Return the (X, Y) coordinate for the center point of the cell that contains the specified text.  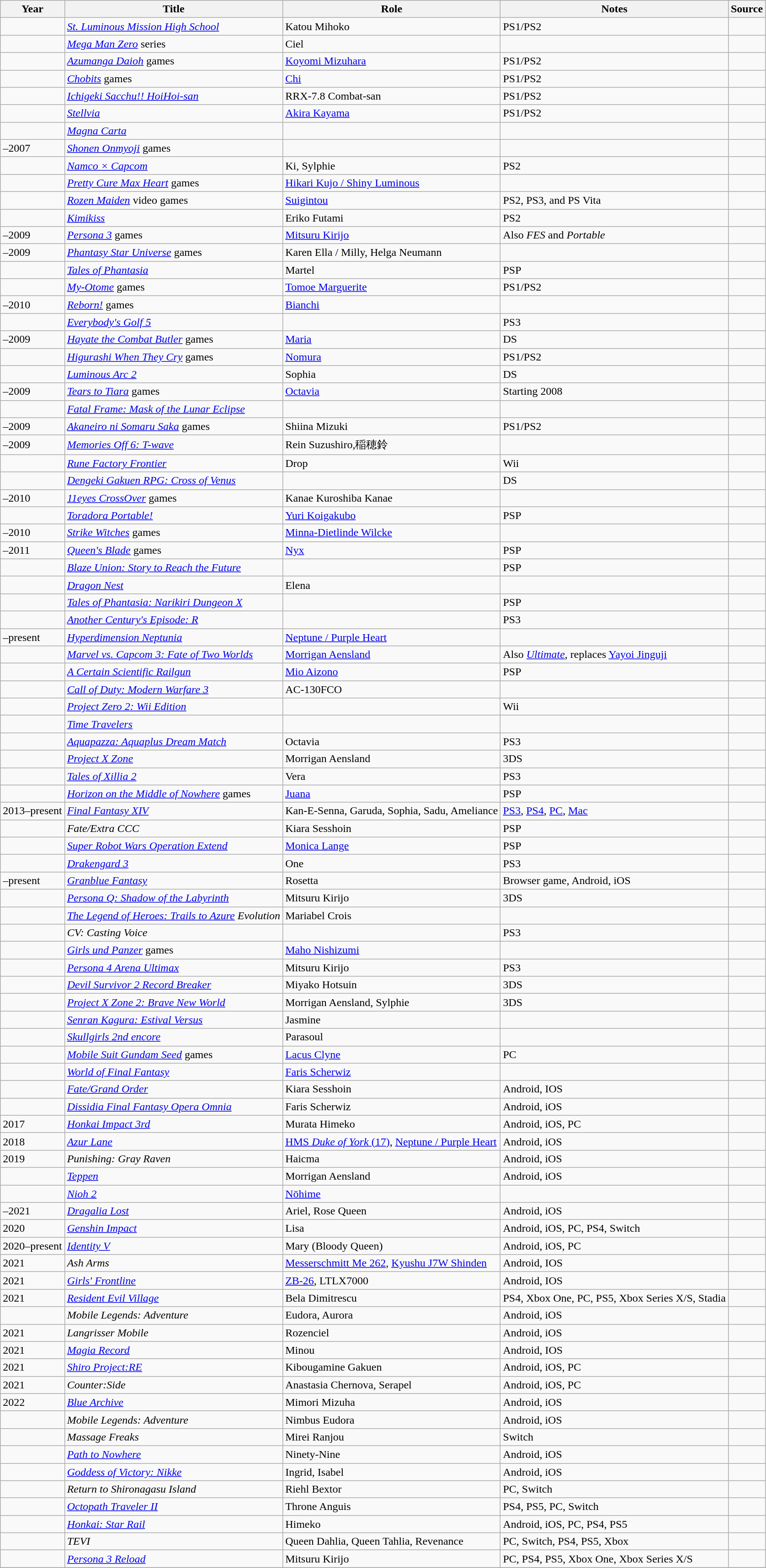
Starting 2008 (614, 392)
2018 (32, 1141)
2019 (32, 1159)
Project Zero 2: Wii Edition (174, 707)
Call of Duty: Modern Warfare 3 (174, 689)
Senran Kagura: Estival Versus (174, 1020)
Haicma (392, 1159)
Punishing: Gray Raven (174, 1159)
PS2, PS3, and PS Vita (614, 200)
Shonen Onmyoji games (174, 148)
Final Fantasy XIV (174, 811)
Genshin Impact (174, 1229)
Ariel, Rose Queen (392, 1211)
Tales of Xillia 2 (174, 776)
Magia Record (174, 1350)
Kan-E-Senna, Garuda, Sophia, Sadu, Ameliance (392, 811)
HMS Duke of York (17), Neptune / Purple Heart (392, 1141)
2017 (32, 1124)
Time Travelers (174, 724)
Monica Lange (392, 846)
Girls' Frontline (174, 1281)
Kimikiss (174, 218)
Switch (614, 1437)
PC, Switch, PS4, PS5, Xbox (614, 1542)
Kanae Kuroshiba Kanae (392, 498)
Shiina Mizuki (392, 426)
PS4, PS5, PC, Switch (614, 1507)
Martel (392, 270)
Hayate the Combat Butler games (174, 339)
Android, iOS, PC, PS4, PS5 (614, 1524)
Hikari Kujo / Shiny Luminous (392, 183)
Himeko (392, 1524)
Messerschmitt Me 262, Kyushu J7W Shinden (392, 1263)
Suigintou (392, 200)
–2007 (32, 148)
Namco × Capcom (174, 165)
Ingrid, Isabel (392, 1472)
Jasmine (392, 1020)
Memories Off 6: T-wave (174, 445)
Tears to Tiara games (174, 392)
2020 (32, 1229)
Mimori Mizuha (392, 1402)
Persona Q: Shadow of the Labyrinth (174, 898)
Counter:Side (174, 1385)
Luminous Arc 2 (174, 374)
Mary (Bloody Queen) (392, 1246)
Marvel vs. Capcom 3: Fate of Two Worlds (174, 655)
World of Final Fantasy (174, 1072)
Murata Himeko (392, 1124)
Chi (392, 79)
Ash Arms (174, 1263)
Stellvia (174, 113)
Ichigeki Sacchu!! HoiHoi-san (174, 96)
Persona 4 Arena Ultimax (174, 968)
Mio Aizono (392, 672)
Toradora Portable! (174, 515)
AC-130FCO (392, 689)
Fatal Frame: Mask of the Lunar Eclipse (174, 409)
Devil Survivor 2 Record Breaker (174, 985)
Anastasia Chernova, Serapel (392, 1385)
Rosetta (392, 880)
Azur Lane (174, 1141)
RRX-7.8 Combat-san (392, 96)
Horizon on the Middle of Nowhere games (174, 794)
11eyes CrossOver games (174, 498)
Yuri Koigakubo (392, 515)
Lisa (392, 1229)
Riehl Bextor (392, 1489)
Kibougamine Gakuen (392, 1367)
A Certain Scientific Railgun (174, 672)
Tales of Phantasia: Narikiri Dungeon X (174, 602)
Vera (392, 776)
Rune Factory Frontier (174, 463)
Minou (392, 1350)
Queen's Blade games (174, 550)
Skullgirls 2nd encore (174, 1037)
Browser game, Android, iOS (614, 880)
Nomura (392, 357)
Phantasy Star Universe games (174, 253)
Mariabel Crois (392, 915)
Lacus Clyne (392, 1054)
Mobile Suit Gundam Seed games (174, 1054)
Akaneiro ni Somaru Saka games (174, 426)
Eriko Futami (392, 218)
Return to Shironagasu Island (174, 1489)
2013–present (32, 811)
Super Robot Wars Operation Extend (174, 846)
Dengeki Gakuen RPG: Cross of Venus (174, 481)
Rein Suzushiro,稲穂鈴 (392, 445)
Project X Zone (174, 759)
Goddess of Victory: Nikke (174, 1472)
Nimbus Eudora (392, 1420)
Ninety-Nine (392, 1454)
Ki, Sylphie (392, 165)
Maria (392, 339)
One (392, 863)
Fate/Grand Order (174, 1089)
Eudora, Aurora (392, 1315)
2022 (32, 1402)
–2021 (32, 1211)
Octopath Traveler II (174, 1507)
Drop (392, 463)
Maho Nishizumi (392, 950)
My-Otome games (174, 287)
2020–present (32, 1246)
Granblue Fantasy (174, 880)
Fate/Extra CCC (174, 828)
PS4, Xbox One, PC, PS5, Xbox Series X/S, Stadia (614, 1298)
Girls und Panzer games (174, 950)
St. Luminous Mission High School (174, 26)
Nōhime (392, 1194)
Langrisser Mobile (174, 1333)
TEVI (174, 1542)
Juana (392, 794)
Title (174, 9)
Blaze Union: Story to Reach the Future (174, 567)
Blue Archive (174, 1402)
Notes (614, 9)
Parasoul (392, 1037)
Honkai: Star Rail (174, 1524)
Persona 3 Reload (174, 1559)
Persona 3 games (174, 235)
Reborn! games (174, 305)
PS3, PS4, PC, Mac (614, 811)
Sophia (392, 374)
PC (614, 1054)
Also Ultimate, replaces Yayoi Jinguji (614, 655)
Rozenciel (392, 1333)
Minna-Dietlinde Wilcke (392, 533)
Dragon Nest (174, 585)
Koyomi Mizuhara (392, 61)
PC, Switch (614, 1489)
PC, PS4, PS5, Xbox One, Xbox Series X/S (614, 1559)
Higurashi When They Cry games (174, 357)
Bianchi (392, 305)
Morrigan Aensland, Sylphie (392, 1002)
Everybody's Golf 5 (174, 322)
Another Century's Episode: R (174, 620)
Neptune / Purple Heart (392, 637)
Akira Kayama (392, 113)
Android, iOS, PC, PS4, Switch (614, 1229)
Karen Ella / Milly, Helga Neumann (392, 253)
Path to Nowhere (174, 1454)
Strike Witches games (174, 533)
Magna Carta (174, 131)
Bela Dimitrescu (392, 1298)
Dissidia Final Fantasy Opera Omnia (174, 1107)
Year (32, 9)
Katou Mihoko (392, 26)
Mirei Ranjou (392, 1437)
Hyperdimension Neptunia (174, 637)
Role (392, 9)
Teppen (174, 1176)
Mega Man Zero series (174, 44)
Tomoe Marguerite (392, 287)
Aquapazza: Aquaplus Dream Match (174, 742)
Project X Zone 2: Brave New World (174, 1002)
ZB-26, LTLX7000 (392, 1281)
Azumanga Daioh games (174, 61)
Resident Evil Village (174, 1298)
Miyako Hotsuin (392, 985)
The Legend of Heroes: Trails to Azure Evolution (174, 915)
Elena (392, 585)
CV: Casting Voice (174, 933)
Honkai Impact 3rd (174, 1124)
Dragalia Lost (174, 1211)
Source (747, 9)
Pretty Cure Max Heart games (174, 183)
Massage Freaks (174, 1437)
Tales of Phantasia (174, 270)
Also FES and Portable (614, 235)
Ciel (392, 44)
Shiro Project:RE (174, 1367)
–2011 (32, 550)
Nioh 2 (174, 1194)
Drakengard 3 (174, 863)
Chobits games (174, 79)
Throne Anguis (392, 1507)
Nyx (392, 550)
Rozen Maiden video games (174, 200)
Identity V (174, 1246)
Queen Dahlia, Queen Tahlia, Revenance (392, 1542)
